From the cell containing the given text, extract its center point as (x, y) coordinate. 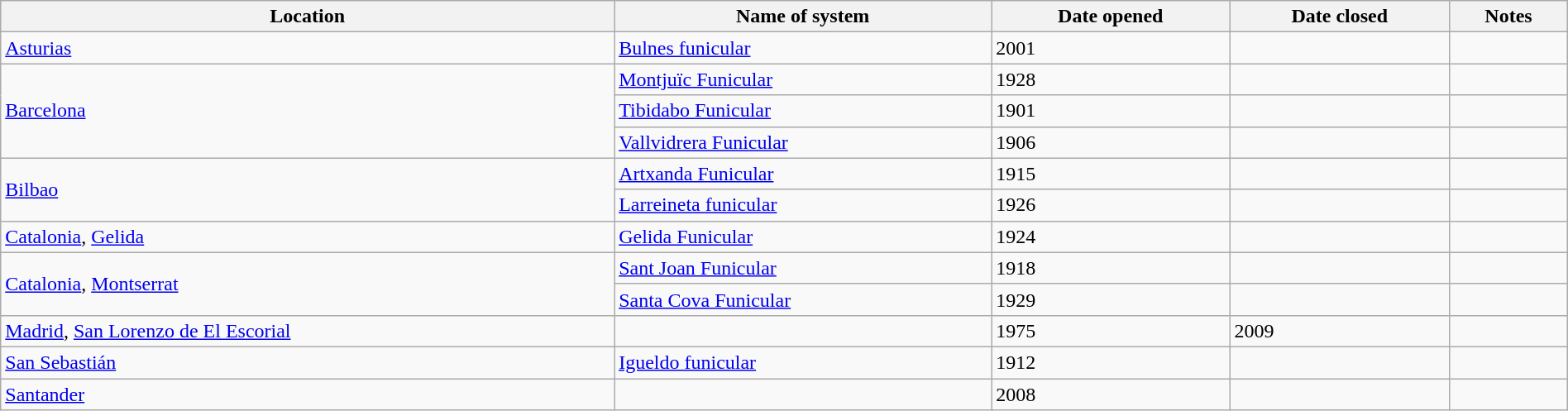
Montjuïc Funicular (803, 79)
Bulnes funicular (803, 48)
Santander (308, 394)
2008 (1111, 394)
San Sebastián (308, 362)
Bilbao (308, 189)
1975 (1111, 331)
Name of system (803, 17)
Catalonia, Montserrat (308, 284)
2009 (1340, 331)
Madrid, San Lorenzo de El Escorial (308, 331)
Notes (1508, 17)
1918 (1111, 268)
Location (308, 17)
Date closed (1340, 17)
Date opened (1111, 17)
Tibidabo Funicular (803, 111)
1926 (1111, 205)
1906 (1111, 142)
Barcelona (308, 111)
Igueldo funicular (803, 362)
Asturias (308, 48)
1928 (1111, 79)
1912 (1111, 362)
Gelida Funicular (803, 237)
1915 (1111, 174)
Vallvidrera Funicular (803, 142)
Catalonia, Gelida (308, 237)
Artxanda Funicular (803, 174)
1924 (1111, 237)
1901 (1111, 111)
2001 (1111, 48)
Sant Joan Funicular (803, 268)
Santa Cova Funicular (803, 299)
Larreineta funicular (803, 205)
1929 (1111, 299)
